From the cell containing the given text, extract its center point as (X, Y) coordinate. 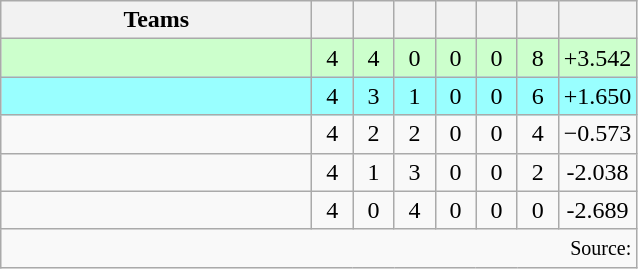
6 (538, 96)
-2.689 (598, 210)
+3.542 (598, 58)
Source: (319, 248)
8 (538, 58)
-2.038 (598, 172)
−0.573 (598, 134)
+1.650 (598, 96)
Teams (156, 20)
